Determine the [x, y] coordinate at the center of the cell enclosing the given text.  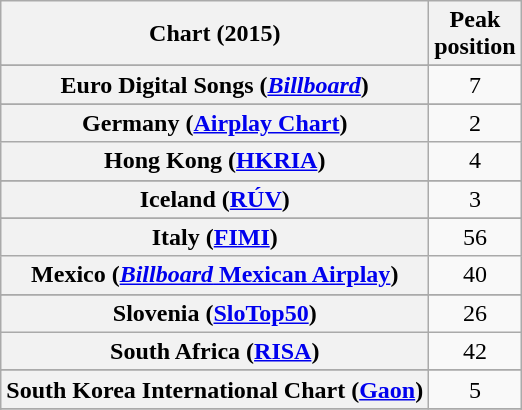
Iceland (RÚV) [215, 199]
40 [475, 275]
Italy (FIMI) [215, 237]
Chart (2015) [215, 34]
Euro Digital Songs (Billboard) [215, 85]
42 [475, 351]
South Africa (RISA) [215, 351]
Slovenia (SloTop50) [215, 313]
5 [475, 389]
7 [475, 85]
3 [475, 199]
South Korea International Chart (Gaon) [215, 389]
56 [475, 237]
2 [475, 123]
Germany (Airplay Chart) [215, 123]
Mexico (Billboard Mexican Airplay) [215, 275]
Hong Kong (HKRIA) [215, 161]
Peak position [475, 34]
26 [475, 313]
4 [475, 161]
